Determine the [x, y] coordinate at the center of the cell enclosing the given text.  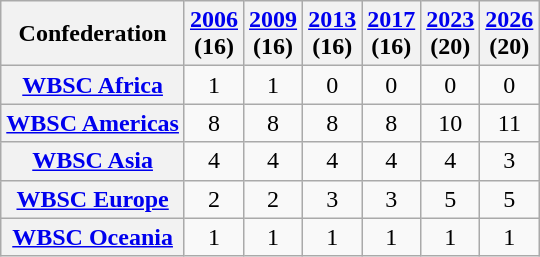
11 [510, 123]
WBSC Asia [93, 161]
2009(16) [274, 34]
2006(16) [214, 34]
WBSC Americas [93, 123]
2013(16) [332, 34]
Confederation [93, 34]
10 [450, 123]
2023(20) [450, 34]
2026(20) [510, 34]
WBSC Europe [93, 199]
2017(16) [392, 34]
WBSC Oceania [93, 237]
WBSC Africa [93, 85]
